From the cell containing the given text, extract its center point as [x, y] coordinate. 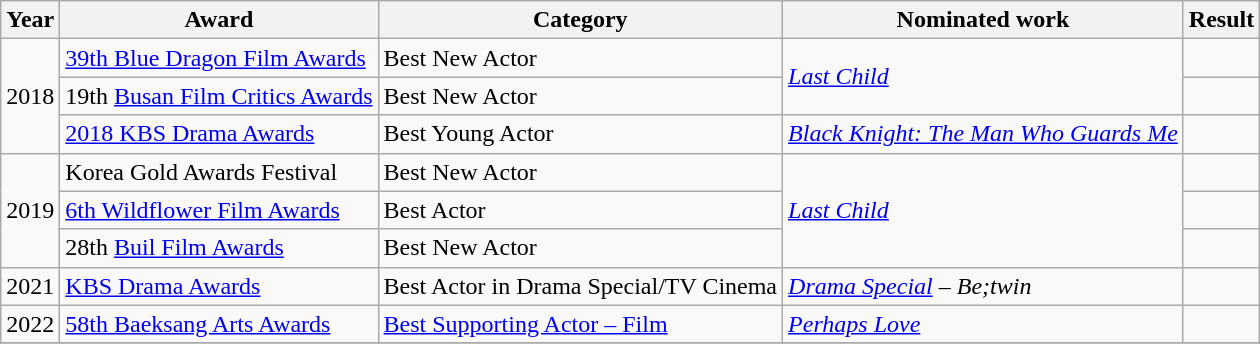
2018 KBS Drama Awards [219, 134]
19th Busan Film Critics Awards [219, 96]
Year [30, 20]
Result [1221, 20]
28th Buil Film Awards [219, 248]
2019 [30, 210]
Black Knight: The Man Who Guards Me [984, 134]
Best Young Actor [580, 134]
KBS Drama Awards [219, 286]
Best Supporting Actor – Film [580, 324]
Drama Special – Be;twin [984, 286]
58th Baeksang Arts Awards [219, 324]
Category [580, 20]
Best Actor [580, 210]
Perhaps Love [984, 324]
2021 [30, 286]
Nominated work [984, 20]
Korea Gold Awards Festival [219, 172]
2022 [30, 324]
Best Actor in Drama Special/TV Cinema [580, 286]
39th Blue Dragon Film Awards [219, 58]
6th Wildflower Film Awards [219, 210]
2018 [30, 96]
Award [219, 20]
